Pinpoint the cell where the given text exists, returning its (x, y) midpoint coordinate. 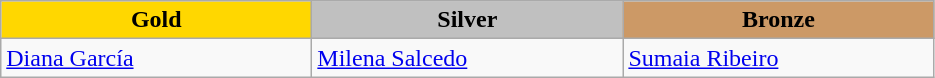
Silver (468, 20)
Milena Salcedo (468, 58)
Bronze (778, 20)
Gold (156, 20)
Sumaia Ribeiro (778, 58)
Diana García (156, 58)
